Capture the cell that displays the provided text and extract its [x, y] central coordinate. 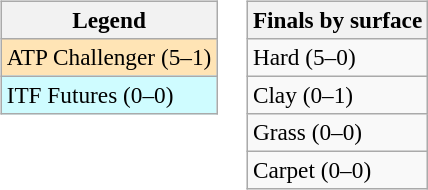
Hard (5–0) [337, 57]
ITF Futures (0–0) [108, 95]
Carpet (0–0) [337, 171]
Legend [108, 20]
Grass (0–0) [337, 133]
Clay (0–1) [337, 95]
ATP Challenger (5–1) [108, 57]
Finals by surface [337, 20]
